Extract the (X, Y) coordinate from the center of the cell holding the provided text.  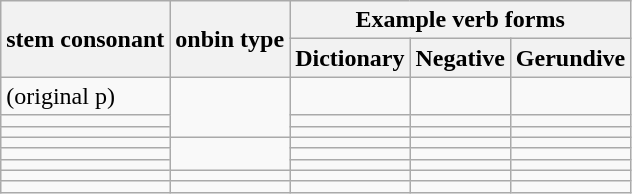
(original p) (86, 96)
Example verb forms (460, 20)
onbin type (230, 39)
Gerundive (570, 58)
Negative (460, 58)
Dictionary (350, 58)
stem consonant (86, 39)
